Output the (x, y) coordinate of the center of the cell containing the given text.  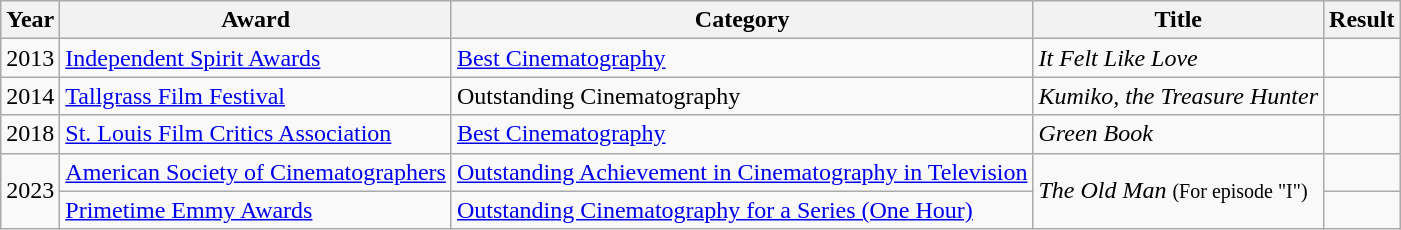
Green Book (1178, 134)
Title (1178, 20)
2018 (30, 134)
Independent Spirit Awards (256, 58)
Outstanding Cinematography for a Series (One Hour) (742, 210)
American Society of Cinematographers (256, 172)
Outstanding Achievement in Cinematography in Television (742, 172)
Kumiko, the Treasure Hunter (1178, 96)
Outstanding Cinematography (742, 96)
Category (742, 20)
Year (30, 20)
2014 (30, 96)
2013 (30, 58)
Award (256, 20)
2023 (30, 191)
St. Louis Film Critics Association (256, 134)
It Felt Like Love (1178, 58)
The Old Man (For episode "I") (1178, 191)
Result (1362, 20)
Primetime Emmy Awards (256, 210)
Tallgrass Film Festival (256, 96)
